Detect which cell encompasses the target text, then output its (x, y) center coordinate. 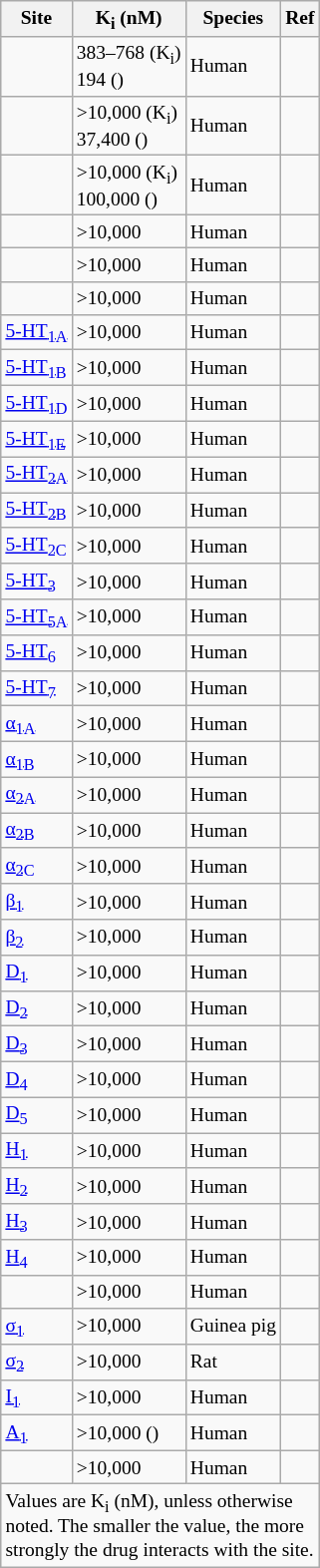
Ki (nM) (129, 19)
α1A (36, 724)
383–768 (Ki)194 () (129, 66)
Site (36, 19)
α2B (36, 831)
>10,000 (Ki)100,000 () (129, 186)
5-HT6 (36, 652)
H3 (36, 1222)
σ1 (36, 1327)
5-HT2C (36, 546)
>10,000 () (129, 1433)
Rat (233, 1362)
5-HT1D (36, 404)
I1 (36, 1397)
D4 (36, 1079)
5-HT1A (36, 332)
D1 (36, 973)
D3 (36, 1044)
α1B (36, 759)
Values are Ki (nM), unless otherwise noted. The smaller the value, the more strongly the drug interacts with the site. (160, 1526)
H1 (36, 1151)
>10,000 (Ki)37,400 () (129, 126)
α2C (36, 866)
D5 (36, 1115)
H4 (36, 1258)
5-HT1B (36, 368)
Species (233, 19)
5-HT5A (36, 617)
5-HT7 (36, 688)
5-HT3 (36, 582)
σ2 (36, 1362)
β2 (36, 938)
D2 (36, 1008)
5-HT2B (36, 511)
5-HT1E (36, 439)
H2 (36, 1186)
5-HT2A (36, 475)
A1 (36, 1433)
Guinea pig (233, 1327)
β1 (36, 902)
α2A (36, 795)
Ref (301, 19)
